For the text-containing cell, return its midpoint in [X, Y] coordinate format. 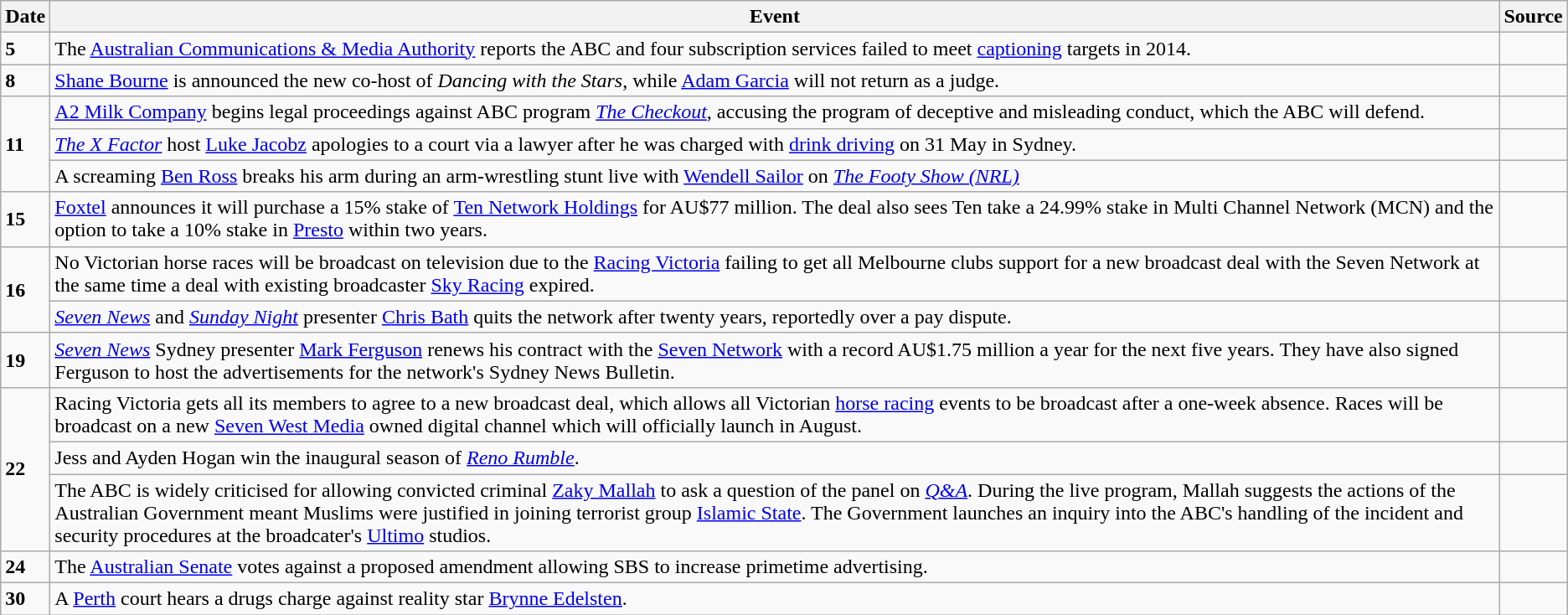
A screaming Ben Ross breaks his arm during an arm-wrestling stunt live with Wendell Sailor on The Footy Show (NRL) [775, 176]
The Australian Senate votes against a proposed amendment allowing SBS to increase primetime advertising. [775, 567]
A Perth court hears a drugs charge against reality star Brynne Edelsten. [775, 599]
30 [25, 599]
Date [25, 17]
22 [25, 469]
Jess and Ayden Hogan win the inaugural season of Reno Rumble. [775, 457]
16 [25, 290]
The Australian Communications & Media Authority reports the ABC and four subscription services failed to meet captioning targets in 2014. [775, 49]
5 [25, 49]
15 [25, 220]
19 [25, 360]
Source [1533, 17]
8 [25, 80]
The X Factor host Luke Jacobz apologies to a court via a lawyer after he was charged with drink driving on 31 May in Sydney. [775, 144]
11 [25, 144]
Seven News and Sunday Night presenter Chris Bath quits the network after twenty years, reportedly over a pay dispute. [775, 317]
24 [25, 567]
Event [775, 17]
Shane Bourne is announced the new co-host of Dancing with the Stars, while Adam Garcia will not return as a judge. [775, 80]
